Capture the cell that displays the provided text and extract its [X, Y] central coordinate. 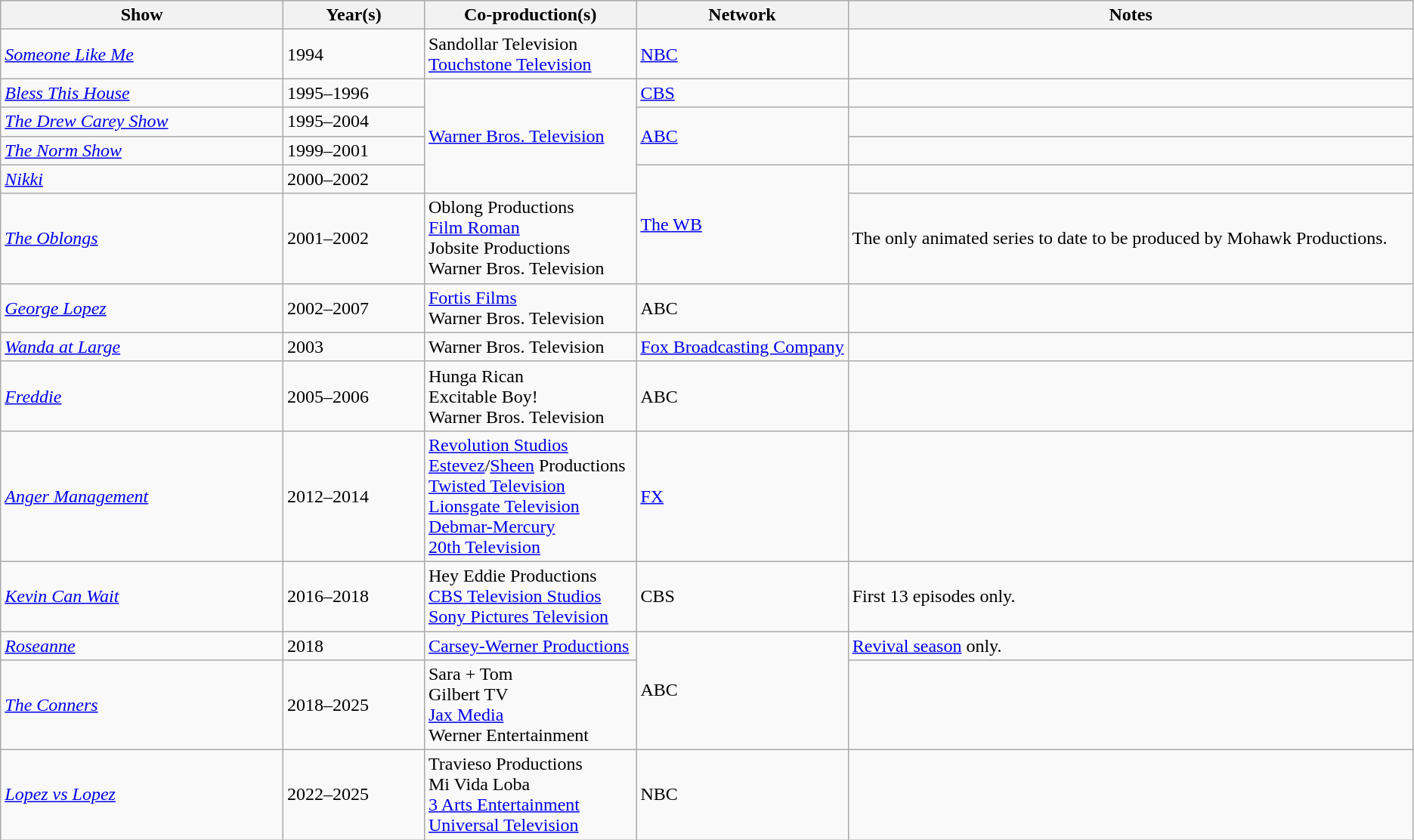
1995–2004 [354, 122]
The WB [742, 224]
2002–2007 [354, 308]
2018–2025 [354, 706]
Notes [1131, 15]
The Drew Carey Show [142, 122]
Revolution StudiosEstevez/Sheen ProductionsTwisted TelevisionLionsgate TelevisionDebmar-Mercury20th Television [530, 496]
Show [142, 15]
The Oblongs [142, 239]
Freddie [142, 396]
The Conners [142, 706]
2003 [354, 347]
Revival season only. [1131, 646]
Co-production(s) [530, 15]
1999–2001 [354, 150]
Hunga RicanExcitable Boy!Warner Bros. Television [530, 396]
George Lopez [142, 308]
2016–2018 [354, 596]
Bless This House [142, 93]
Oblong ProductionsFilm RomanJobsite ProductionsWarner Bros. Television [530, 239]
Sara + TomGilbert TVJax MediaWerner Entertainment [530, 706]
Roseanne [142, 646]
Sandollar TelevisionTouchstone Television [530, 54]
2001–2002 [354, 239]
Wanda at Large [142, 347]
Network [742, 15]
1994 [354, 54]
Year(s) [354, 15]
2005–2006 [354, 396]
Lopez vs Lopez [142, 795]
First 13 episodes only. [1131, 596]
Carsey-Werner Productions [530, 646]
The Norm Show [142, 150]
Someone Like Me [142, 54]
Hey Eddie ProductionsCBS Television StudiosSony Pictures Television [530, 596]
Fox Broadcasting Company [742, 347]
Kevin Can Wait [142, 596]
2018 [354, 646]
2012–2014 [354, 496]
FX [742, 496]
2000–2002 [354, 179]
1995–1996 [354, 93]
2022–2025 [354, 795]
Nikki [142, 179]
Travieso ProductionsMi Vida Loba3 Arts EntertainmentUniversal Television [530, 795]
Fortis FilmsWarner Bros. Television [530, 308]
The only animated series to date to be produced by Mohawk Productions. [1131, 239]
Anger Management [142, 496]
